Scan for the cell matching the given text and deliver its [X, Y] coordinate at center. 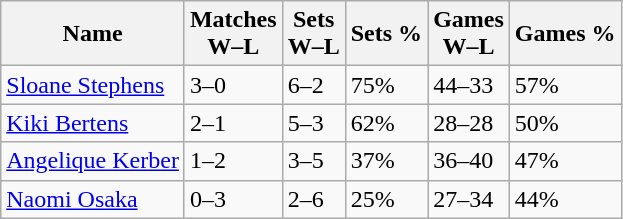
6–2 [314, 85]
25% [386, 199]
Games % [565, 34]
44% [565, 199]
Naomi Osaka [93, 199]
36–40 [469, 161]
47% [565, 161]
2–6 [314, 199]
Kiki Bertens [93, 123]
44–33 [469, 85]
0–3 [233, 199]
62% [386, 123]
75% [386, 85]
SetsW–L [314, 34]
3–0 [233, 85]
Angelique Kerber [93, 161]
27–34 [469, 199]
GamesW–L [469, 34]
2–1 [233, 123]
MatchesW–L [233, 34]
Name [93, 34]
1–2 [233, 161]
3–5 [314, 161]
Sets % [386, 34]
Sloane Stephens [93, 85]
50% [565, 123]
57% [565, 85]
37% [386, 161]
28–28 [469, 123]
5–3 [314, 123]
